Pinpoint the cell where the given text exists, returning its [x, y] midpoint coordinate. 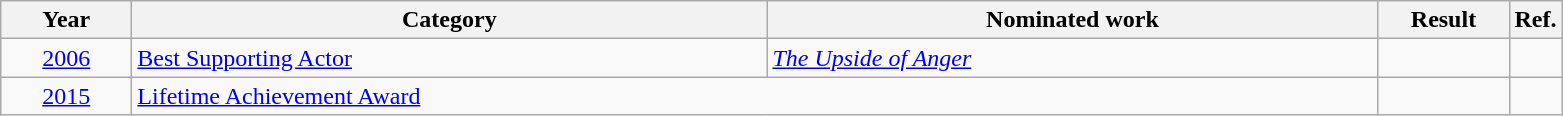
Year [66, 20]
Ref. [1536, 20]
2015 [66, 96]
Nominated work [1072, 20]
Lifetime Achievement Award [755, 96]
2006 [66, 58]
Best Supporting Actor [450, 58]
Result [1444, 20]
Category [450, 20]
The Upside of Anger [1072, 58]
